Search for the cell housing the specified text and yield its [X, Y] center coordinate. 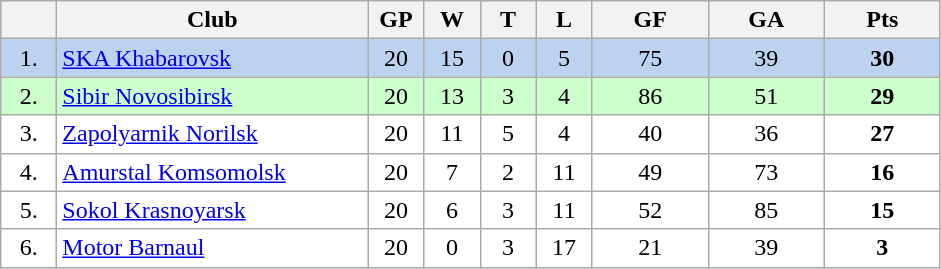
52 [650, 210]
Sibir Novosibirsk [212, 96]
6. [29, 248]
29 [882, 96]
17 [564, 248]
2 [508, 172]
27 [882, 134]
51 [766, 96]
GF [650, 20]
GA [766, 20]
T [508, 20]
Amurstal Komsomolsk [212, 172]
Zapolyarnik Norilsk [212, 134]
Pts [882, 20]
SKA Khabarovsk [212, 58]
36 [766, 134]
6 [452, 210]
85 [766, 210]
2. [29, 96]
49 [650, 172]
1. [29, 58]
L [564, 20]
Motor Barnaul [212, 248]
86 [650, 96]
GP [396, 20]
13 [452, 96]
7 [452, 172]
21 [650, 248]
75 [650, 58]
5. [29, 210]
3. [29, 134]
40 [650, 134]
16 [882, 172]
4. [29, 172]
Sokol Krasnoyarsk [212, 210]
W [452, 20]
30 [882, 58]
Club [212, 20]
73 [766, 172]
